Output the (X, Y) coordinate of the center of the cell containing the given text.  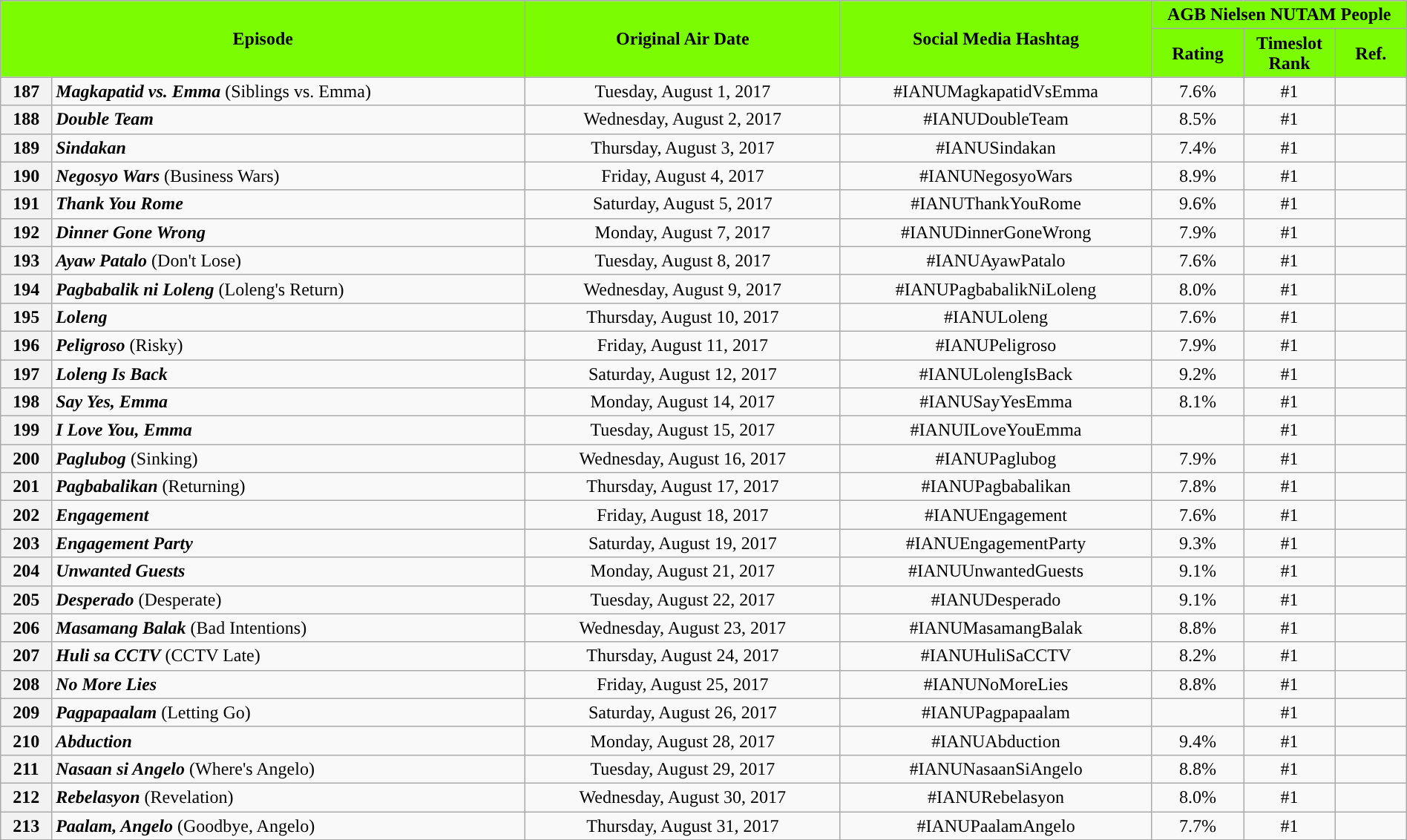
Friday, August 18, 2017 (683, 515)
#IANUNoMoreLies (996, 684)
Original Air Date (683, 39)
196 (27, 345)
212 (27, 797)
Engagement (289, 515)
197 (27, 373)
#IANUDinnerGoneWrong (996, 232)
203 (27, 543)
Friday, August 25, 2017 (683, 684)
211 (27, 769)
#IANULolengIsBack (996, 373)
#IANUDesperado (996, 600)
9.2% (1198, 373)
#IANULoleng (996, 317)
Loleng Is Back (289, 373)
204 (27, 571)
Monday, August 7, 2017 (683, 232)
Magkapatid vs. Emma (Siblings vs. Emma) (289, 91)
I Love You, Emma (289, 430)
198 (27, 402)
209 (27, 712)
#IANUPagpapaalam (996, 712)
Friday, August 4, 2017 (683, 176)
Pagbabalik ni Loleng (Loleng's Return) (289, 289)
#IANUAbduction (996, 741)
206 (27, 628)
Say Yes, Emma (289, 402)
Thank You Rome (289, 204)
Double Team (289, 119)
189 (27, 148)
Sindakan (289, 148)
8.1% (1198, 402)
Peligroso (Risky) (289, 345)
#IANUUnwantedGuests (996, 571)
Tuesday, August 8, 2017 (683, 260)
Episode (263, 39)
#IANUThankYouRome (996, 204)
TimeslotRank (1290, 53)
Social Media Hashtag (996, 39)
9.6% (1198, 204)
Saturday, August 5, 2017 (683, 204)
190 (27, 176)
#IANUMasamangBalak (996, 628)
Engagement Party (289, 543)
Tuesday, August 22, 2017 (683, 600)
Rebelasyon (Revelation) (289, 797)
Thursday, August 10, 2017 (683, 317)
208 (27, 684)
Unwanted Guests (289, 571)
187 (27, 91)
Loleng (289, 317)
Saturday, August 26, 2017 (683, 712)
No More Lies (289, 684)
AGB Nielsen NUTAM People (1279, 15)
199 (27, 430)
Thursday, August 3, 2017 (683, 148)
Rating (1198, 53)
205 (27, 600)
201 (27, 487)
Friday, August 11, 2017 (683, 345)
Thursday, August 17, 2017 (683, 487)
210 (27, 741)
Wednesday, August 2, 2017 (683, 119)
Tuesday, August 1, 2017 (683, 91)
9.3% (1198, 543)
#IANUMagkapatidVsEmma (996, 91)
9.4% (1198, 741)
Tuesday, August 29, 2017 (683, 769)
213 (27, 826)
Abduction (289, 741)
8.9% (1198, 176)
Saturday, August 12, 2017 (683, 373)
Wednesday, August 9, 2017 (683, 289)
#IANUILoveYouEmma (996, 430)
#IANUPagbabalikan (996, 487)
#IANUSindakan (996, 148)
Wednesday, August 23, 2017 (683, 628)
7.7% (1198, 826)
Huli sa CCTV (CCTV Late) (289, 656)
Wednesday, August 16, 2017 (683, 459)
7.8% (1198, 487)
Thursday, August 31, 2017 (683, 826)
#IANUNegosyoWars (996, 176)
#IANUNasaanSiAngelo (996, 769)
Pagpapaalam (Letting Go) (289, 712)
195 (27, 317)
#IANUAyawPatalo (996, 260)
191 (27, 204)
Dinner Gone Wrong (289, 232)
Paglubog (Sinking) (289, 459)
#IANUEngagementParty (996, 543)
#IANUPeligroso (996, 345)
194 (27, 289)
Tuesday, August 15, 2017 (683, 430)
#IANURebelasyon (996, 797)
Monday, August 28, 2017 (683, 741)
#IANUHuliSaCCTV (996, 656)
Nasaan si Angelo (Where's Angelo) (289, 769)
#IANUPaalamAngelo (996, 826)
192 (27, 232)
193 (27, 260)
Paalam, Angelo (Goodbye, Angelo) (289, 826)
188 (27, 119)
207 (27, 656)
Desperado (Desperate) (289, 600)
Wednesday, August 30, 2017 (683, 797)
Monday, August 14, 2017 (683, 402)
Ayaw Patalo (Don't Lose) (289, 260)
Monday, August 21, 2017 (683, 571)
Saturday, August 19, 2017 (683, 543)
Negosyo Wars (Business Wars) (289, 176)
Thursday, August 24, 2017 (683, 656)
Masamang Balak (Bad Intentions) (289, 628)
200 (27, 459)
202 (27, 515)
#IANUEngagement (996, 515)
#IANUSayYesEmma (996, 402)
#IANUDoubleTeam (996, 119)
Ref. (1371, 53)
8.5% (1198, 119)
7.4% (1198, 148)
#IANUPaglubog (996, 459)
Pagbabalikan (Returning) (289, 487)
#IANUPagbabalikNiLoleng (996, 289)
8.2% (1198, 656)
